For the text-containing cell, return its midpoint in [x, y] coordinate format. 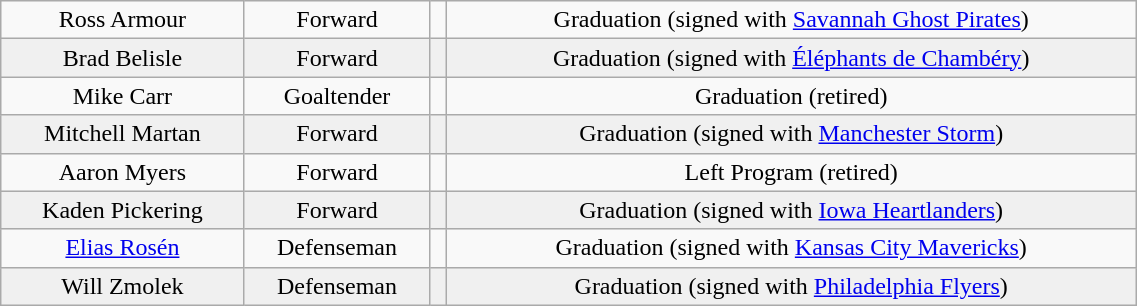
Graduation (signed with Manchester Storm) [792, 134]
Elias Rosén [122, 248]
Left Program (retired) [792, 172]
Graduation (signed with Iowa Heartlanders) [792, 210]
Graduation (signed with Savannah Ghost Pirates) [792, 20]
Graduation (retired) [792, 96]
Graduation (signed with Kansas City Mavericks) [792, 248]
Kaden Pickering [122, 210]
Will Zmolek [122, 286]
Mike Carr [122, 96]
Goaltender [337, 96]
Brad Belisle [122, 58]
Aaron Myers [122, 172]
Mitchell Martan [122, 134]
Graduation (signed with Éléphants de Chambéry) [792, 58]
Graduation (signed with Philadelphia Flyers) [792, 286]
Ross Armour [122, 20]
